Provide the [x, y] coordinate of the cell's center where the given text is located.  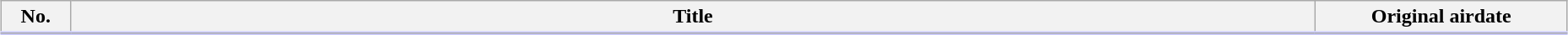
Original airdate [1441, 17]
No. [35, 17]
Title [693, 17]
